Locate the cell with the specified text and output its [x, y] center coordinate. 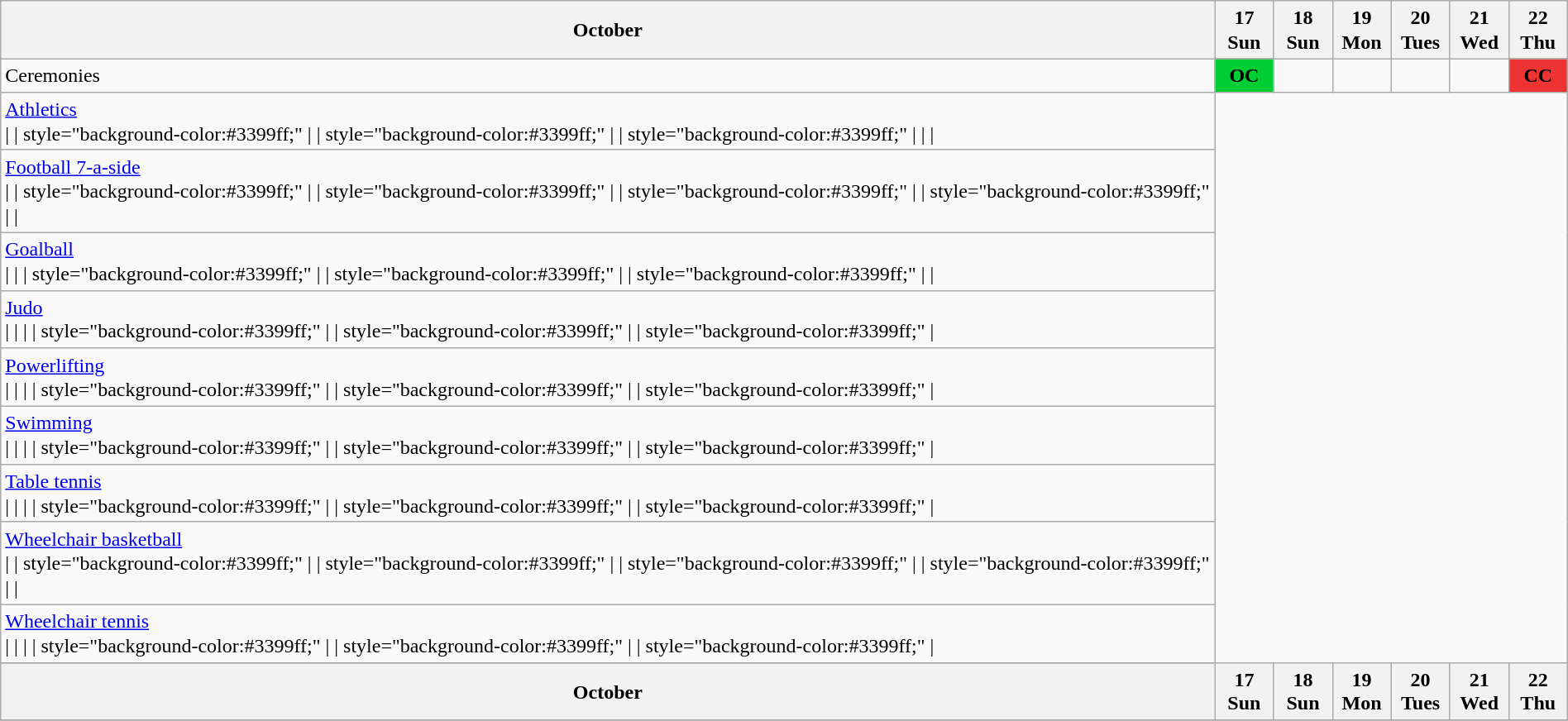
Powerlifting| | | | style="background-color:#3399ff;" | | style="background-color:#3399ff;" | | style="background-color:#3399ff;" | [608, 377]
OC [1244, 76]
Ceremonies [608, 76]
Athletics| | style="background-color:#3399ff;" | | style="background-color:#3399ff;" | | style="background-color:#3399ff;" | | | [608, 121]
CC [1538, 76]
Swimming| | | | style="background-color:#3399ff;" | | style="background-color:#3399ff;" | | style="background-color:#3399ff;" | [608, 435]
Judo| | | | style="background-color:#3399ff;" | | style="background-color:#3399ff;" | | style="background-color:#3399ff;" | [608, 319]
Table tennis| | | | style="background-color:#3399ff;" | | style="background-color:#3399ff;" | | style="background-color:#3399ff;" | [608, 493]
Wheelchair tennis| | | | style="background-color:#3399ff;" | | style="background-color:#3399ff;" | | style="background-color:#3399ff;" | [608, 633]
Goalball| | | style="background-color:#3399ff;" | | style="background-color:#3399ff;" | | style="background-color:#3399ff;" | | [608, 261]
